Return the [X, Y] coordinate for the center point of the cell that contains the specified text.  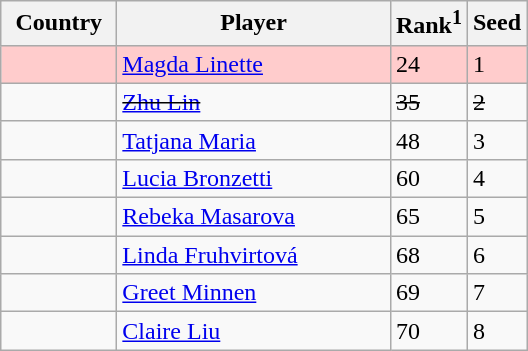
69 [428, 293]
Greet Minnen [254, 293]
60 [428, 178]
Rebeka Masarova [254, 217]
Linda Fruhvirtová [254, 255]
1 [496, 64]
70 [428, 331]
4 [496, 178]
7 [496, 293]
6 [496, 255]
48 [428, 140]
Lucia Bronzetti [254, 178]
5 [496, 217]
Magda Linette [254, 64]
Country [59, 24]
Player [254, 24]
Zhu Lin [254, 102]
3 [496, 140]
Rank1 [428, 24]
2 [496, 102]
Claire Liu [254, 331]
35 [428, 102]
Tatjana Maria [254, 140]
Seed [496, 24]
8 [496, 331]
65 [428, 217]
68 [428, 255]
24 [428, 64]
